Determine the [x, y] coordinate at the center of the cell enclosing the given text.  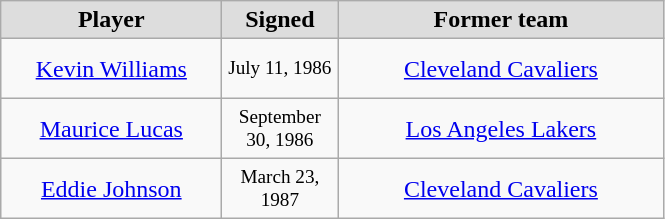
Maurice Lucas [112, 129]
Former team [501, 20]
September 30, 1986 [280, 129]
Signed [280, 20]
Player [112, 20]
July 11, 1986 [280, 69]
Eddie Johnson [112, 189]
Kevin Williams [112, 69]
March 23, 1987 [280, 189]
Los Angeles Lakers [501, 129]
